Scan for the cell matching the given text and deliver its [X, Y] coordinate at center. 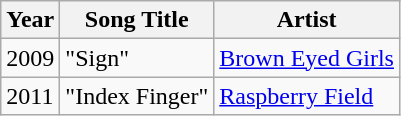
Brown Eyed Girls [307, 58]
Song Title [137, 20]
"Sign" [137, 58]
Artist [307, 20]
2011 [30, 96]
"Index Finger" [137, 96]
Year [30, 20]
Raspberry Field [307, 96]
2009 [30, 58]
